Search for the cell housing the specified text and yield its (x, y) center coordinate. 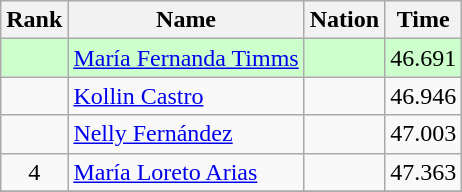
Name (186, 20)
Rank (34, 20)
María Fernanda Timms (186, 58)
46.691 (424, 58)
47.363 (424, 172)
46.946 (424, 96)
4 (34, 172)
Kollin Castro (186, 96)
47.003 (424, 134)
Nelly Fernández (186, 134)
Time (424, 20)
Nation (344, 20)
María Loreto Arias (186, 172)
